Return the (X, Y) coordinate for the center point of the cell that contains the specified text.  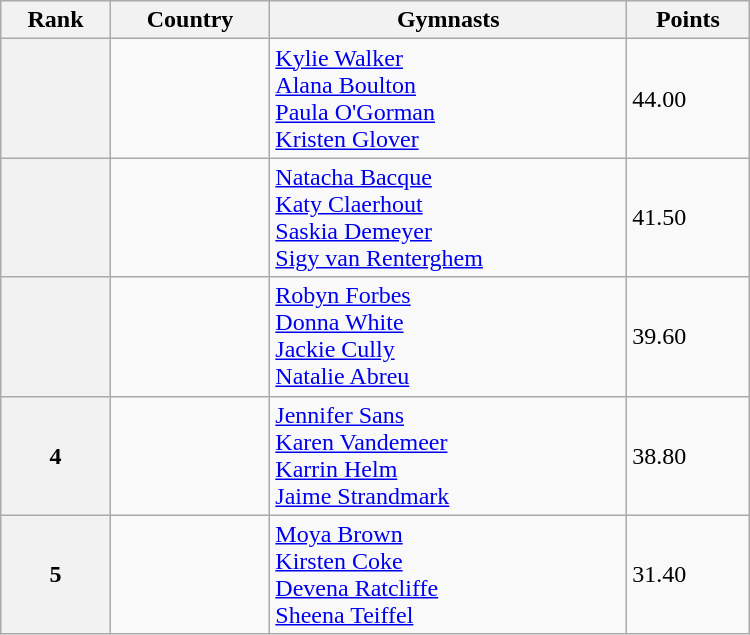
4 (56, 456)
5 (56, 574)
Points (688, 20)
Natacha Bacque Katy Claerhout Saskia Demeyer Sigy van Renterghem (448, 218)
Jennifer Sans Karen Vandemeer Karrin Helm Jaime Strandmark (448, 456)
Gymnasts (448, 20)
44.00 (688, 98)
Kylie Walker Alana Boulton Paula O'Gorman Kristen Glover (448, 98)
Rank (56, 20)
38.80 (688, 456)
Country (190, 20)
39.60 (688, 336)
Robyn Forbes Donna White Jackie Cully Natalie Abreu (448, 336)
41.50 (688, 218)
Moya Brown Kirsten Coke Devena Ratcliffe Sheena Teiffel (448, 574)
31.40 (688, 574)
